Search for the cell housing the specified text and yield its [x, y] center coordinate. 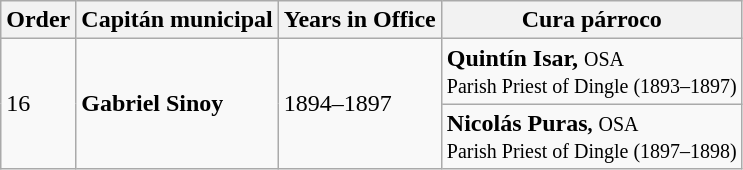
16 [38, 104]
Nicolás Puras, OSAParish Priest of Dingle (1897–1898) [592, 136]
1894–1897 [360, 104]
Quintín Isar, OSAParish Priest of Dingle (1893–1897) [592, 72]
Years in Office [360, 20]
Capitán municipal [177, 20]
Order [38, 20]
Cura párroco [592, 20]
Gabriel Sinoy [177, 104]
